Provide the (X, Y) coordinate of the cell's center where the given text is located.  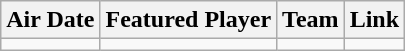
Link (374, 20)
Air Date (50, 20)
Featured Player (188, 20)
Team (311, 20)
